Identify which cell holds the provided text, then report its [X, Y] central coordinate. 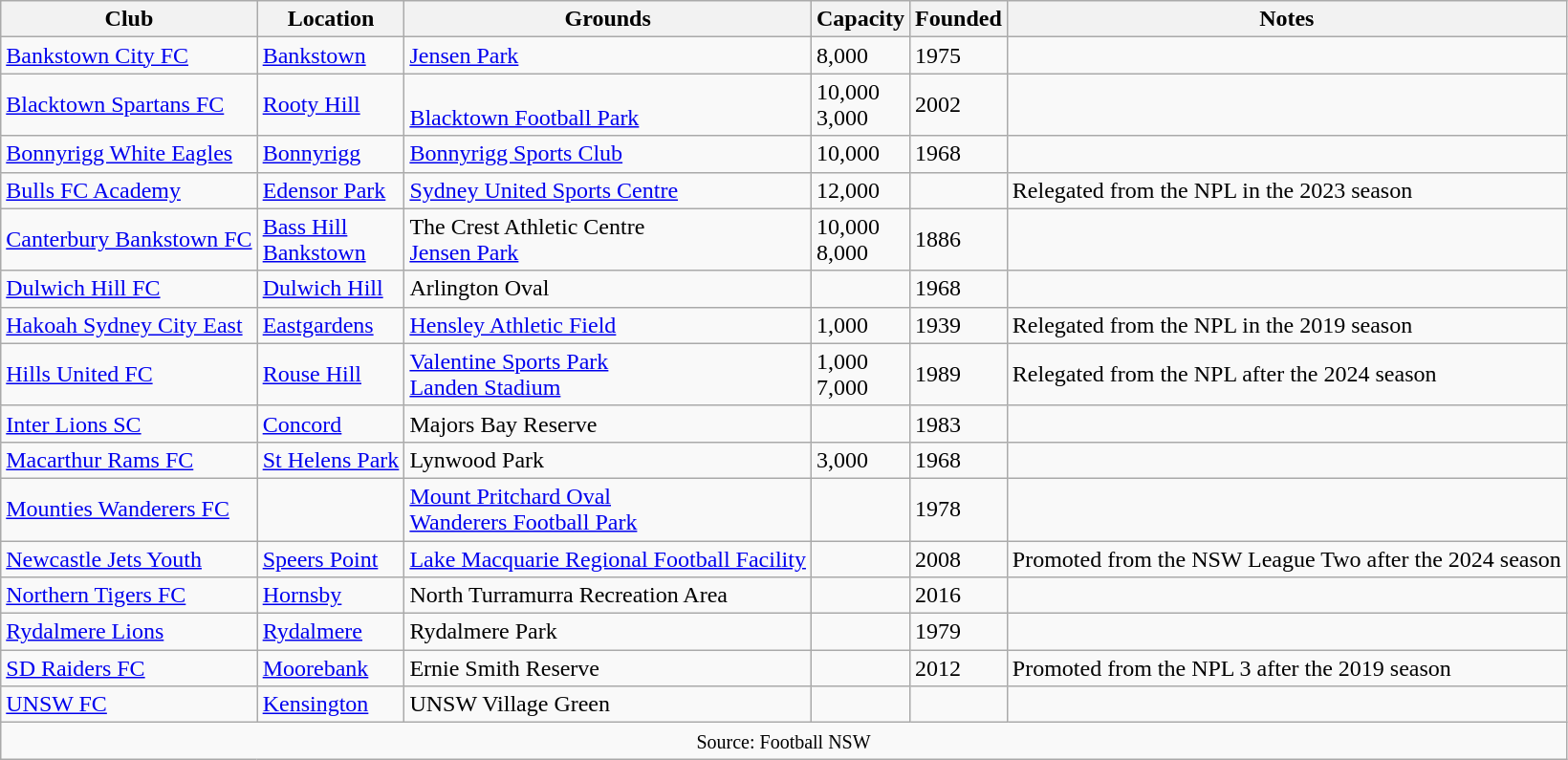
Rooty Hill [331, 105]
Hills United FC [129, 375]
2002 [959, 105]
Hensley Athletic Field [608, 325]
Kensington [331, 705]
Majors Bay Reserve [608, 423]
8,000 [860, 55]
Mounties Wanderers FC [129, 509]
Bonnyrigg Sports Club [608, 154]
1939 [959, 325]
2008 [959, 559]
Bulls FC Academy [129, 190]
Promoted from the NPL 3 after the 2019 season [1287, 668]
Grounds [608, 19]
Macarthur Rams FC [129, 460]
Northern Tigers FC [129, 596]
Mount Pritchard Oval Wanderers Football Park [608, 509]
Sydney United Sports Centre [608, 190]
1886 [959, 239]
Hornsby [331, 596]
1989 [959, 375]
Jensen Park [608, 55]
2012 [959, 668]
Speers Point [331, 559]
Canterbury Bankstown FC [129, 239]
Lake Macquarie Regional Football Facility [608, 559]
St Helens Park [331, 460]
Dulwich Hill [331, 289]
1,000 [860, 325]
Capacity [860, 19]
Rydalmere Lions [129, 632]
Rydalmere Park [608, 632]
Hakoah Sydney City East [129, 325]
Promoted from the NSW League Two after the 2024 season [1287, 559]
12,000 [860, 190]
Valentine Sports Park Landen Stadium [608, 375]
Bass Hill Bankstown [331, 239]
Ernie Smith Reserve [608, 668]
1979 [959, 632]
Relegated from the NPL in the 2019 season [1287, 325]
Newcastle Jets Youth [129, 559]
Lynwood Park [608, 460]
Moorebank [331, 668]
10,000 3,000 [860, 105]
Arlington Oval [608, 289]
Bonnyrigg [331, 154]
Bankstown City FC [129, 55]
Bankstown [331, 55]
1975 [959, 55]
Blacktown Football Park [608, 105]
3,000 [860, 460]
1983 [959, 423]
Location [331, 19]
Founded [959, 19]
Edensor Park [331, 190]
Relegated from the NPL in the 2023 season [1287, 190]
Club [129, 19]
1978 [959, 509]
SD Raiders FC [129, 668]
UNSW Village Green [608, 705]
Bonnyrigg White Eagles [129, 154]
Concord [331, 423]
North Turramurra Recreation Area [608, 596]
Eastgardens [331, 325]
Source: Football NSW [784, 741]
Rouse Hill [331, 375]
2016 [959, 596]
Inter Lions SC [129, 423]
Blacktown Spartans FC [129, 105]
The Crest Athletic Centre Jensen Park [608, 239]
Notes [1287, 19]
Dulwich Hill FC [129, 289]
UNSW FC [129, 705]
1,000 7,000 [860, 375]
Relegated from the NPL after the 2024 season [1287, 375]
Rydalmere [331, 632]
10,000 8,000 [860, 239]
10,000 [860, 154]
